For the text-containing cell, return its midpoint in [x, y] coordinate format. 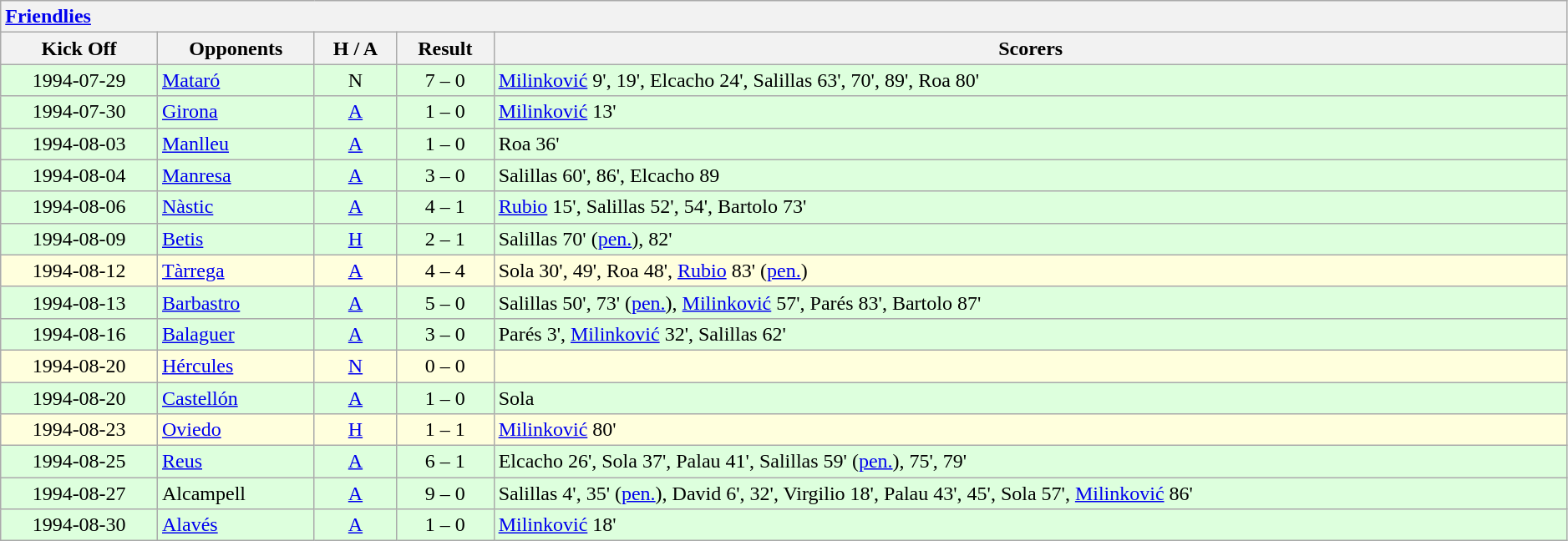
Manlleu [236, 144]
Manresa [236, 175]
Scorers [1031, 48]
Reus [236, 462]
Milinković 80' [1031, 430]
1994-08-30 [79, 525]
H / A [355, 48]
Friendlies [784, 17]
Alavés [236, 525]
Hércules [236, 366]
0 – 0 [446, 366]
Elcacho 26', Sola 37', Palau 41', Salillas 59' (pen.), 75', 79' [1031, 462]
Sola [1031, 398]
1994-07-29 [79, 80]
Milinković 13' [1031, 112]
Nàstic [236, 207]
Oviedo [236, 430]
Sola 30', 49', Roa 48', Rubio 83' (pen.) [1031, 270]
4 – 1 [446, 207]
Castellón [236, 398]
Roa 36' [1031, 144]
1994-08-23 [79, 430]
Milinković 18' [1031, 525]
Alcampell [236, 493]
1994-08-06 [79, 207]
6 – 1 [446, 462]
Salillas 4', 35' (pen.), David 6', 32', Virgilio 18', Palau 43', 45', Sola 57', Milinković 86' [1031, 493]
4 – 4 [446, 270]
1994-08-13 [79, 302]
1994-08-03 [79, 144]
Milinković 9', 19', Elcacho 24', Salillas 63', 70', 89', Roa 80' [1031, 80]
Opponents [236, 48]
1994-08-16 [79, 334]
Mataró [236, 80]
2 – 1 [446, 239]
Rubio 15', Salillas 52', 54', Bartolo 73' [1031, 207]
Parés 3', Milinković 32', Salillas 62' [1031, 334]
Salillas 70' (pen.), 82' [1031, 239]
1994-08-04 [79, 175]
Result [446, 48]
9 – 0 [446, 493]
Salillas 60', 86', Elcacho 89 [1031, 175]
Betis [236, 239]
1994-07-30 [79, 112]
5 – 0 [446, 302]
1994-08-25 [79, 462]
Girona [236, 112]
1994-08-09 [79, 239]
Salillas 50', 73' (pen.), Milinković 57', Parés 83', Bartolo 87' [1031, 302]
7 – 0 [446, 80]
Tàrrega [236, 270]
1994-08-12 [79, 270]
1994-08-27 [79, 493]
Barbastro [236, 302]
1 – 1 [446, 430]
Balaguer [236, 334]
Kick Off [79, 48]
